Extract the [X, Y] coordinate from the center of the cell holding the provided text.  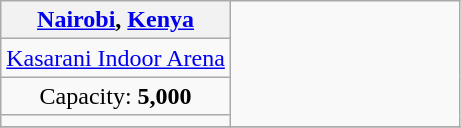
Capacity: 5,000 [116, 96]
Kasarani Indoor Arena [116, 58]
Nairobi, Kenya [116, 20]
